Search for the cell housing the specified text and yield its [X, Y] center coordinate. 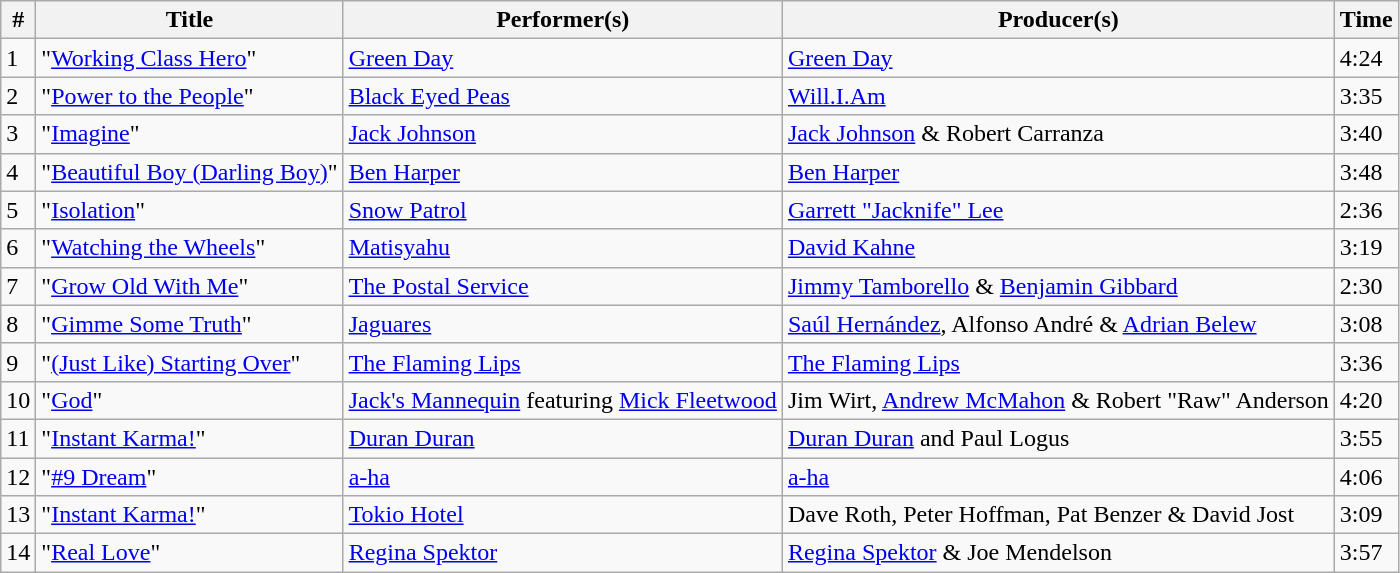
11 [18, 438]
"Gimme Some Truth" [190, 324]
2:36 [1366, 210]
4:06 [1366, 477]
"(Just Like) Starting Over" [190, 362]
"Working Class Hero" [190, 58]
Will.I.Am [1058, 96]
Jack's Mannequin featuring Mick Fleetwood [562, 400]
4:24 [1366, 58]
Duran Duran [562, 438]
4 [18, 172]
Duran Duran and Paul Logus [1058, 438]
Jaguares [562, 324]
3:08 [1366, 324]
Jack Johnson & Robert Carranza [1058, 134]
"Power to the People" [190, 96]
"Imagine" [190, 134]
3:48 [1366, 172]
Dave Roth, Peter Hoffman, Pat Benzer & David Jost [1058, 515]
# [18, 20]
"Beautiful Boy (Darling Boy)" [190, 172]
Matisyahu [562, 248]
"God" [190, 400]
3 [18, 134]
4:20 [1366, 400]
3:57 [1366, 553]
Jim Wirt, Andrew McMahon & Robert "Raw" Anderson [1058, 400]
2:30 [1366, 286]
5 [18, 210]
Snow Patrol [562, 210]
"Grow Old With Me" [190, 286]
8 [18, 324]
"#9 Dream" [190, 477]
7 [18, 286]
Time [1366, 20]
"Real Love" [190, 553]
"Watching the Wheels" [190, 248]
Saúl Hernández, Alfonso André & Adrian Belew [1058, 324]
13 [18, 515]
Performer(s) [562, 20]
14 [18, 553]
Producer(s) [1058, 20]
The Postal Service [562, 286]
6 [18, 248]
9 [18, 362]
Title [190, 20]
3:55 [1366, 438]
Jack Johnson [562, 134]
David Kahne [1058, 248]
12 [18, 477]
"Isolation" [190, 210]
3:35 [1366, 96]
Tokio Hotel [562, 515]
10 [18, 400]
Black Eyed Peas [562, 96]
3:40 [1366, 134]
3:09 [1366, 515]
Regina Spektor [562, 553]
3:19 [1366, 248]
2 [18, 96]
Jimmy Tamborello & Benjamin Gibbard [1058, 286]
Garrett "Jacknife" Lee [1058, 210]
Regina Spektor & Joe Mendelson [1058, 553]
3:36 [1366, 362]
1 [18, 58]
